Detect which cell encompasses the target text, then output its [x, y] center coordinate. 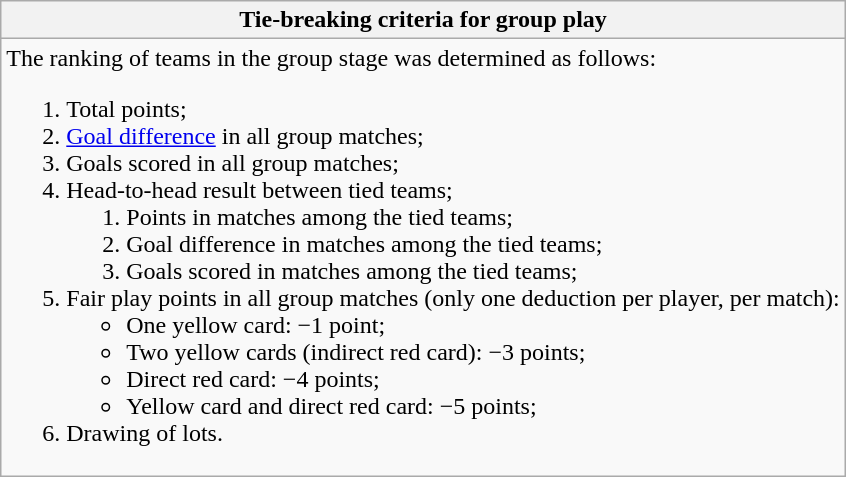
Tie-breaking criteria for group play [424, 20]
